Locate the cell with the specified text and output its [x, y] center coordinate. 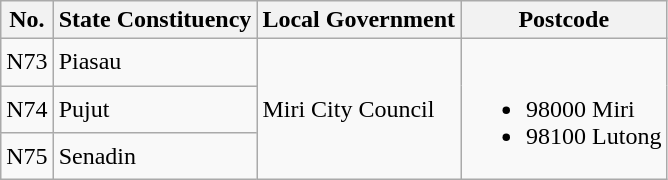
Piasau [155, 62]
N74 [27, 110]
N75 [27, 156]
Miri City Council [359, 109]
State Constituency [155, 20]
Pujut [155, 110]
Postcode [564, 20]
N73 [27, 62]
98000 Miri98100 Lutong [564, 109]
Senadin [155, 156]
No. [27, 20]
Local Government [359, 20]
